Find where the given text appears and provide that cell's center as (X, Y) coordinate. 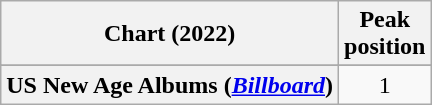
US New Age Albums (Billboard) (170, 85)
Peakposition (385, 34)
1 (385, 85)
Chart (2022) (170, 34)
